Return the [X, Y] coordinate for the center point of the cell that contains the specified text.  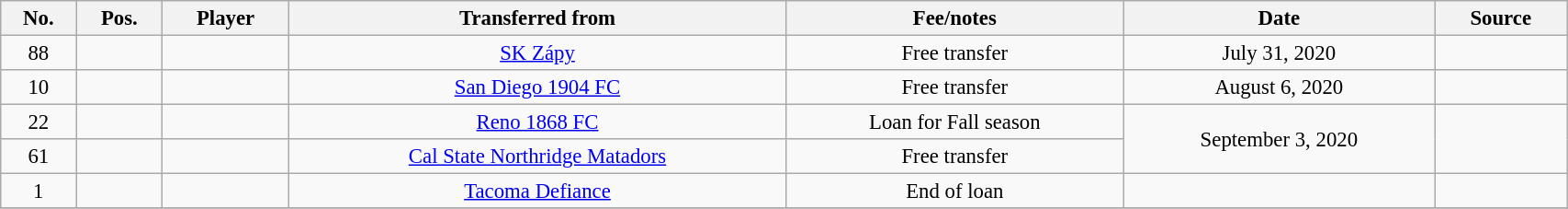
August 6, 2020 [1279, 87]
No. [39, 18]
Fee/notes [955, 18]
San Diego 1904 FC [536, 87]
88 [39, 53]
Loan for Fall season [955, 122]
Transferred from [536, 18]
July 31, 2020 [1279, 53]
SK Zápy [536, 53]
Pos. [119, 18]
End of loan [955, 192]
Player [226, 18]
22 [39, 122]
Cal State Northridge Matadors [536, 157]
Reno 1868 FC [536, 122]
61 [39, 157]
September 3, 2020 [1279, 140]
Date [1279, 18]
Tacoma Defiance [536, 192]
10 [39, 87]
Source [1501, 18]
1 [39, 192]
